Determine the (x, y) coordinate at the center of the cell enclosing the given text.  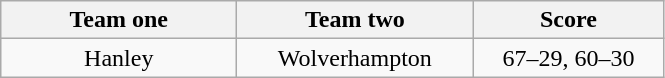
Score (568, 20)
Hanley (119, 58)
Team one (119, 20)
Wolverhampton (355, 58)
67–29, 60–30 (568, 58)
Team two (355, 20)
